Scan for the cell matching the given text and deliver its [x, y] coordinate at center. 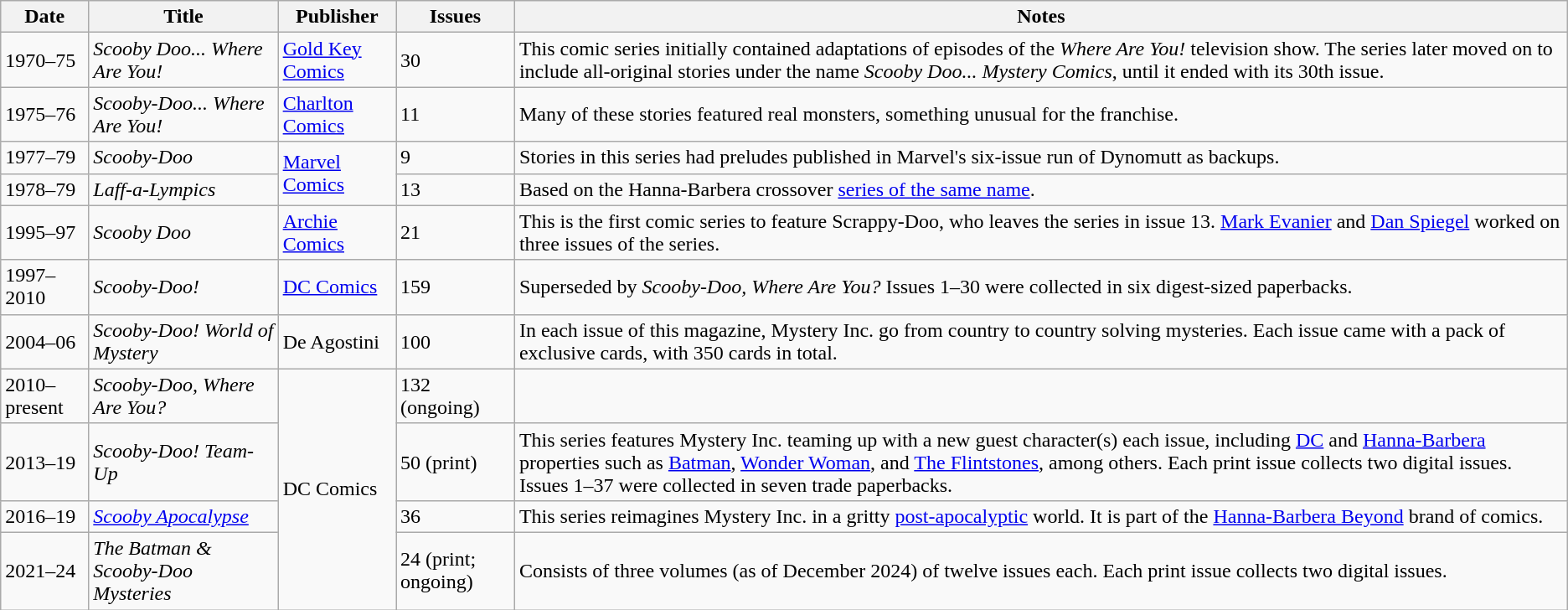
2013–19 [45, 462]
2010–present [45, 395]
Charlton Comics [337, 114]
Gold Key Comics [337, 60]
Publisher [337, 17]
De Agostini [337, 342]
Scooby-Doo, Where Are You? [183, 395]
1978–79 [45, 189]
Consists of three volumes (as of December 2024) of twelve issues each. Each print issue collects two digital issues. [1040, 571]
Scooby Doo [183, 233]
2016–19 [45, 516]
132 (ongoing) [456, 395]
Scooby Doo... Where Are You! [183, 60]
50 (print) [456, 462]
Based on the Hanna-Barbera crossover series of the same name. [1040, 189]
1975–76 [45, 114]
Scooby Apocalypse [183, 516]
1970–75 [45, 60]
The Batman & Scooby-Doo Mysteries [183, 571]
1997–2010 [45, 287]
Marvel Comics [337, 173]
1977–79 [45, 158]
36 [456, 516]
Archie Comics [337, 233]
Stories in this series had preludes published in Marvel's six-issue run of Dynomutt as backups. [1040, 158]
11 [456, 114]
Scooby-Doo! World of Mystery [183, 342]
Scooby-Doo [183, 158]
9 [456, 158]
1995–97 [45, 233]
24 (print; ongoing) [456, 571]
21 [456, 233]
13 [456, 189]
159 [456, 287]
Scooby-Doo! Team-Up [183, 462]
100 [456, 342]
2021–24 [45, 571]
Title [183, 17]
Date [45, 17]
Many of these stories featured real monsters, something unusual for the franchise. [1040, 114]
Issues [456, 17]
Scooby-Doo... Where Are You! [183, 114]
This series reimagines Mystery Inc. in a gritty post-apocalyptic world. It is part of the Hanna-Barbera Beyond brand of comics. [1040, 516]
2004–06 [45, 342]
Notes [1040, 17]
Laff-a-Lympics [183, 189]
Scooby-Doo! [183, 287]
Superseded by Scooby-Doo, Where Are You? Issues 1–30 were collected in six digest-sized paperbacks. [1040, 287]
30 [456, 60]
